Determine the [x, y] coordinate at the center of the cell enclosing the given text.  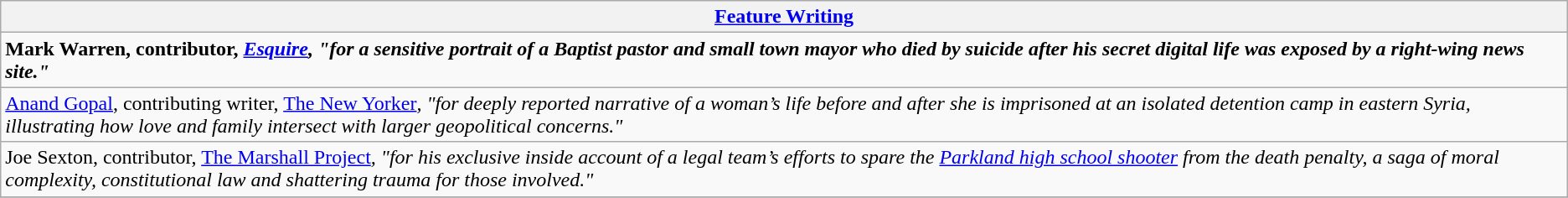
Feature Writing [784, 17]
